Scan for the cell matching the given text and deliver its (X, Y) coordinate at center. 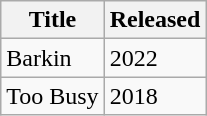
Released (155, 20)
Title (52, 20)
2018 (155, 96)
Barkin (52, 58)
2022 (155, 58)
Too Busy (52, 96)
